Return [x, y] of the center of cell containing provided text 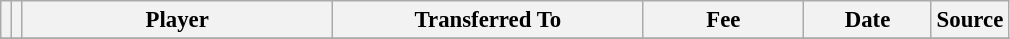
Date [868, 20]
Fee [724, 20]
Source [970, 20]
Player [178, 20]
Transferred To [488, 20]
